Find where the given text appears and provide that cell's center as (x, y) coordinate. 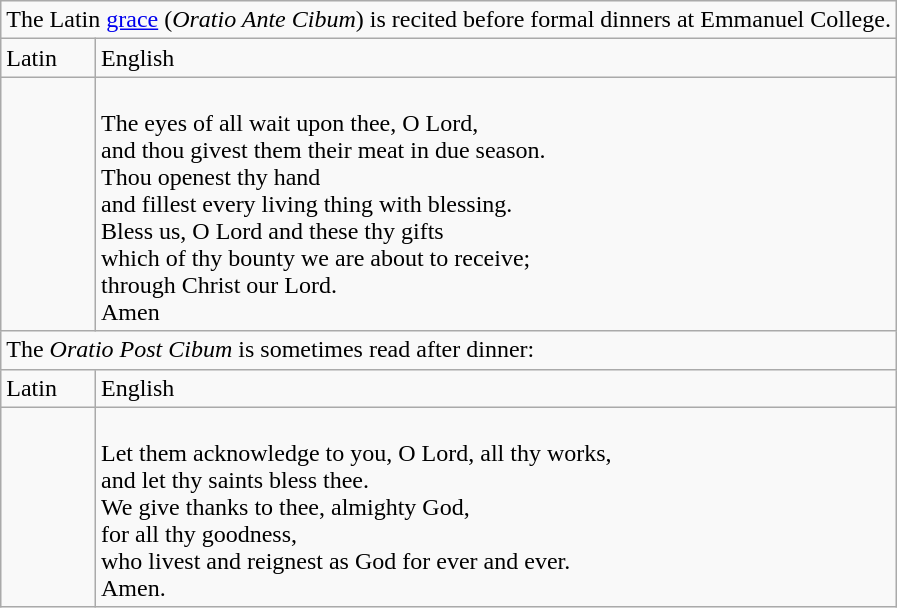
The Latin grace (Oratio Ante Cibum) is recited before formal dinners at Emmanuel College. (449, 20)
The Oratio Post Cibum is sometimes read after dinner: (449, 350)
